Output the [x, y] coordinate of the center of the cell containing the given text.  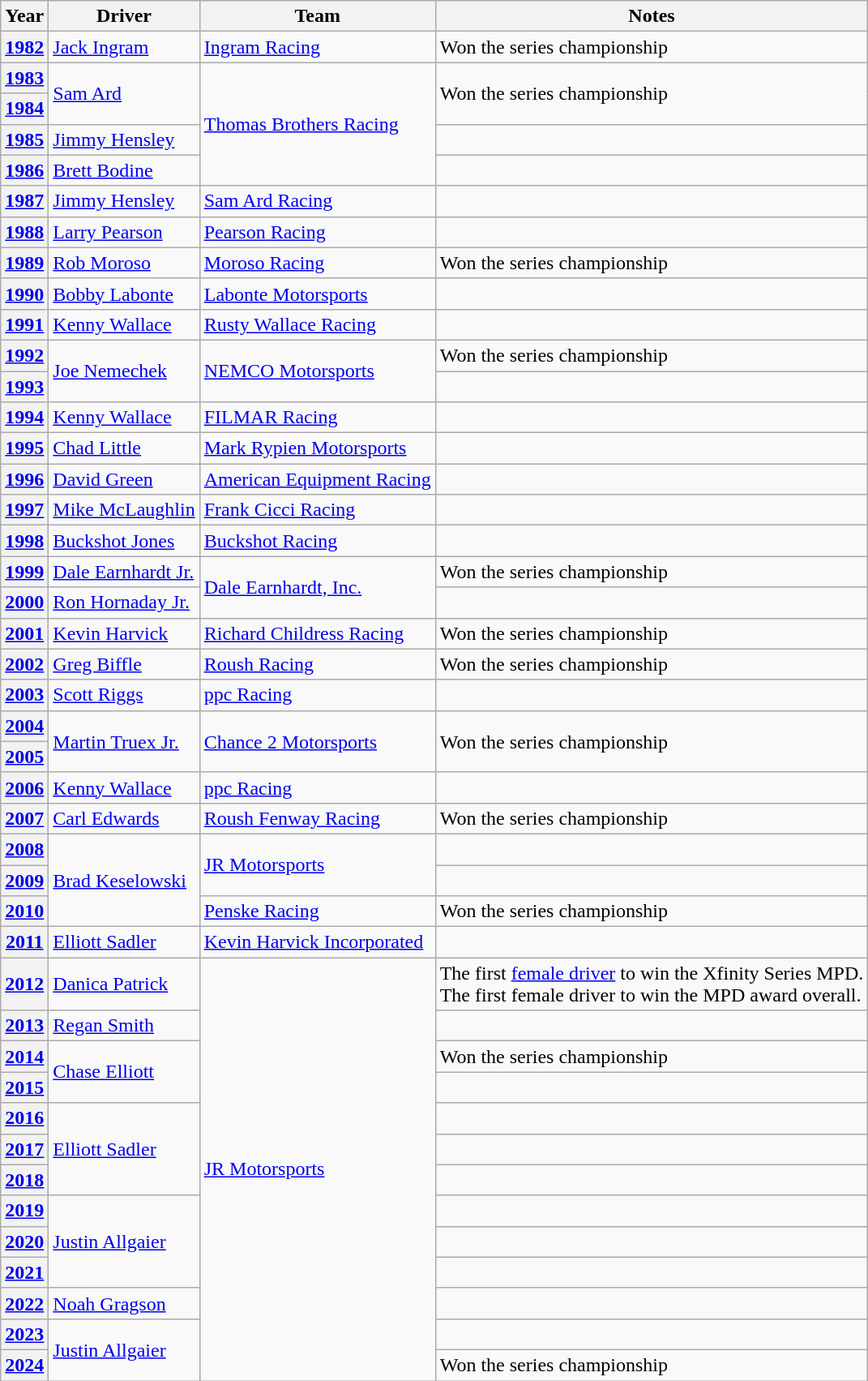
Danica Patrick [124, 984]
Rusty Wallace Racing [318, 324]
Richard Childress Racing [318, 633]
Sam Ard Racing [318, 201]
2020 [24, 1242]
Year [24, 16]
1986 [24, 170]
2012 [24, 984]
Dale Earnhardt Jr. [124, 572]
American Equipment Racing [318, 479]
David Green [124, 479]
1996 [24, 479]
2013 [24, 1026]
Chance 2 Motorsports [318, 741]
Mike McLaughlin [124, 510]
Noah Gragson [124, 1303]
Ingram Racing [318, 47]
Scott Riggs [124, 695]
Jack Ingram [124, 47]
Frank Cicci Racing [318, 510]
1998 [24, 541]
Roush Fenway Racing [318, 818]
Mark Rypien Motorsports [318, 448]
Chad Little [124, 448]
2019 [24, 1211]
2006 [24, 787]
2001 [24, 633]
Buckshot Racing [318, 541]
2017 [24, 1149]
Brett Bodine [124, 170]
Labonte Motorsports [318, 294]
Pearson Racing [318, 232]
Thomas Brothers Racing [318, 124]
1983 [24, 78]
The first female driver to win the Xfinity Series MPD.The first female driver to win the MPD award overall. [652, 984]
1990 [24, 294]
FILMAR Racing [318, 418]
2023 [24, 1334]
2005 [24, 757]
Regan Smith [124, 1026]
2008 [24, 849]
1989 [24, 263]
2000 [24, 603]
Driver [124, 16]
1994 [24, 418]
Roush Racing [318, 664]
Buckshot Jones [124, 541]
2004 [24, 726]
2011 [24, 942]
Bobby Labonte [124, 294]
2007 [24, 818]
2024 [24, 1365]
1997 [24, 510]
1999 [24, 572]
Notes [652, 16]
2018 [24, 1180]
Greg Biffle [124, 664]
Team [318, 16]
Joe Nemechek [124, 371]
Ron Hornaday Jr. [124, 603]
1995 [24, 448]
Brad Keselowski [124, 880]
2010 [24, 911]
2015 [24, 1087]
NEMCO Motorsports [318, 371]
Chase Elliott [124, 1072]
Carl Edwards [124, 818]
Kevin Harvick [124, 633]
2009 [24, 880]
Kevin Harvick Incorporated [318, 942]
1992 [24, 355]
1982 [24, 47]
Sam Ard [124, 93]
Dale Earnhardt, Inc. [318, 587]
Martin Truex Jr. [124, 741]
1991 [24, 324]
2016 [24, 1118]
Larry Pearson [124, 232]
2003 [24, 695]
1984 [24, 109]
2022 [24, 1303]
2002 [24, 664]
2014 [24, 1057]
1993 [24, 387]
Rob Moroso [124, 263]
2021 [24, 1272]
1985 [24, 139]
1987 [24, 201]
1988 [24, 232]
Penske Racing [318, 911]
Moroso Racing [318, 263]
